Provide the (X, Y) coordinate of the cell's center where the given text is located.  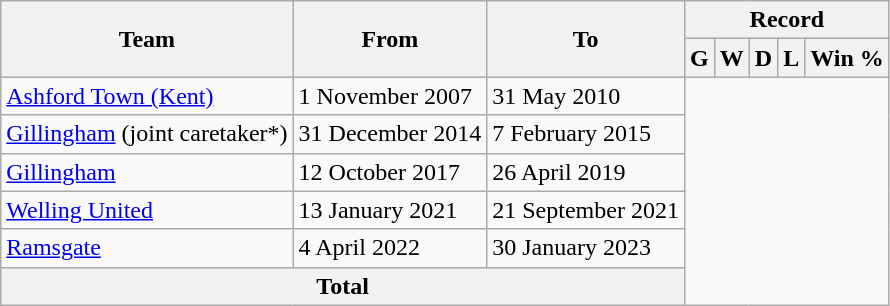
D (763, 58)
Win % (848, 58)
Total (343, 286)
Team (147, 39)
31 May 2010 (586, 96)
Gillingham (147, 172)
26 April 2019 (586, 172)
13 January 2021 (390, 210)
L (792, 58)
4 April 2022 (390, 248)
W (732, 58)
Record (786, 20)
30 January 2023 (586, 248)
21 September 2021 (586, 210)
To (586, 39)
From (390, 39)
Gillingham (joint caretaker*) (147, 134)
G (699, 58)
Ramsgate (147, 248)
Ashford Town (Kent) (147, 96)
12 October 2017 (390, 172)
31 December 2014 (390, 134)
1 November 2007 (390, 96)
7 February 2015 (586, 134)
Welling United (147, 210)
